Provide the (x, y) coordinate of the cell's center where the given text is located.  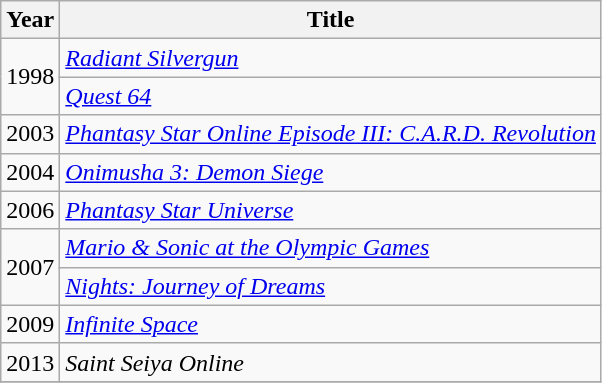
2009 (30, 324)
Nights: Journey of Dreams (331, 286)
1998 (30, 77)
Infinite Space (331, 324)
Phantasy Star Online Episode III: C.A.R.D. Revolution (331, 134)
Mario & Sonic at the Olympic Games (331, 248)
2013 (30, 362)
2007 (30, 267)
Title (331, 20)
Saint Seiya Online (331, 362)
2006 (30, 210)
Year (30, 20)
2003 (30, 134)
Radiant Silvergun (331, 58)
Phantasy Star Universe (331, 210)
Onimusha 3: Demon Siege (331, 172)
2004 (30, 172)
Quest 64 (331, 96)
